Return [X, Y] of the center of cell containing provided text 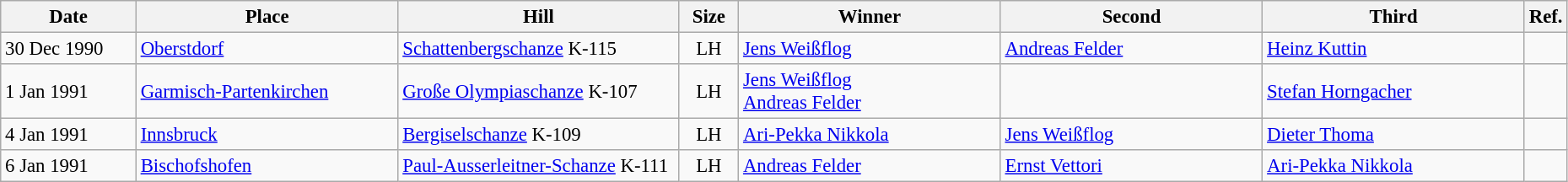
Place [267, 17]
Second [1132, 17]
Third [1393, 17]
Bischofshofen [267, 166]
Oberstdorf [267, 49]
Hill [538, 17]
Ernst Vettori [1132, 166]
Bergiselschanze K-109 [538, 135]
Innsbruck [267, 135]
Size [709, 17]
6 Jan 1991 [69, 166]
Dieter Thoma [1393, 135]
30 Dec 1990 [69, 49]
Heinz Kuttin [1393, 49]
Date [69, 17]
Garmisch-Partenkirchen [267, 91]
1 Jan 1991 [69, 91]
Winner [870, 17]
Stefan Horngacher [1393, 91]
Schattenbergschanze K-115 [538, 49]
Jens Weißflog Andreas Felder [870, 91]
Paul-Ausserleitner-Schanze K-111 [538, 166]
Ref. [1545, 17]
4 Jan 1991 [69, 135]
Große Olympiaschanze K-107 [538, 91]
